Return the [X, Y] coordinate for the center point of the cell that contains the specified text.  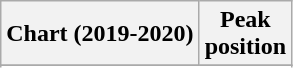
Chart (2019-2020) [100, 34]
Peakposition [245, 34]
